Return (x, y) of the center of cell containing provided text 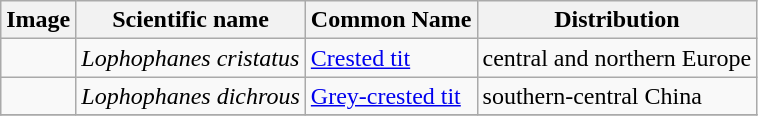
Lophophanes cristatus (191, 58)
central and northern Europe (617, 58)
Grey-crested tit (391, 96)
Scientific name (191, 20)
southern-central China (617, 96)
Crested tit (391, 58)
Image (38, 20)
Lophophanes dichrous (191, 96)
Distribution (617, 20)
Common Name (391, 20)
